Return the (x, y) coordinate for the center point of the cell that contains the specified text.  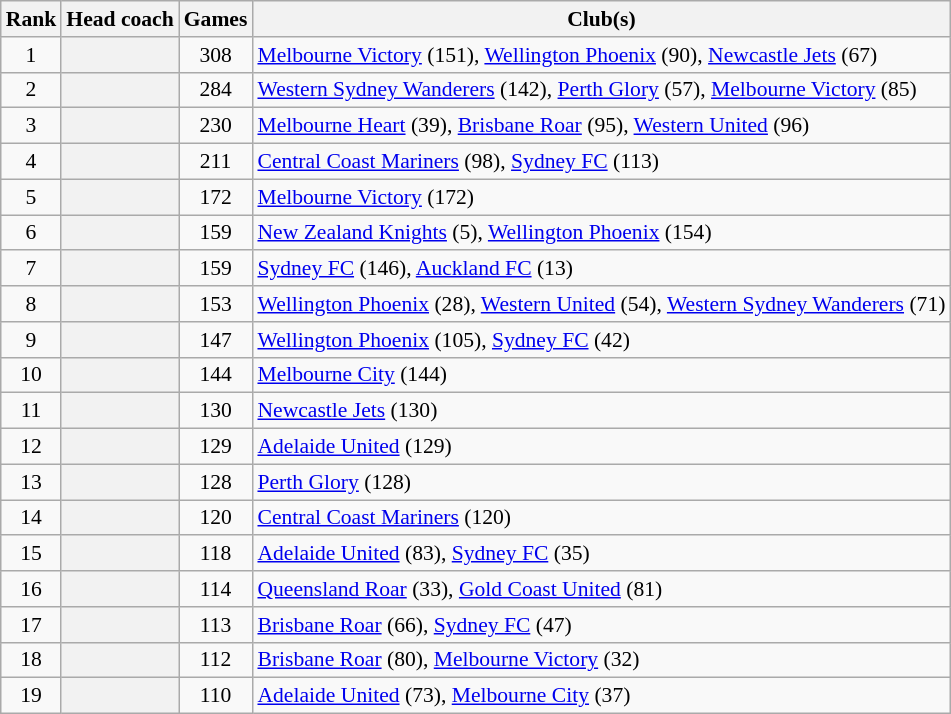
12 (32, 447)
Melbourne City (144) (601, 375)
16 (32, 589)
144 (216, 375)
7 (32, 269)
Central Coast Mariners (120) (601, 518)
10 (32, 375)
New Zealand Knights (5), Wellington Phoenix (154) (601, 233)
Melbourne Heart (39), Brisbane Roar (95), Western United (96) (601, 126)
11 (32, 411)
Newcastle Jets (130) (601, 411)
Melbourne Victory (172) (601, 197)
18 (32, 660)
Sydney FC (146), Auckland FC (13) (601, 269)
284 (216, 90)
19 (32, 696)
3 (32, 126)
Adelaide United (129) (601, 447)
Adelaide United (83), Sydney FC (35) (601, 554)
15 (32, 554)
13 (32, 482)
147 (216, 340)
9 (32, 340)
129 (216, 447)
112 (216, 660)
Central Coast Mariners (98), Sydney FC (113) (601, 162)
Wellington Phoenix (105), Sydney FC (42) (601, 340)
153 (216, 304)
230 (216, 126)
130 (216, 411)
Queensland Roar (33), Gold Coast United (81) (601, 589)
Adelaide United (73), Melbourne City (37) (601, 696)
14 (32, 518)
2 (32, 90)
128 (216, 482)
Brisbane Roar (80), Melbourne Victory (32) (601, 660)
17 (32, 625)
6 (32, 233)
Club(s) (601, 19)
Games (216, 19)
211 (216, 162)
113 (216, 625)
118 (216, 554)
Rank (32, 19)
Perth Glory (128) (601, 482)
5 (32, 197)
1 (32, 55)
110 (216, 696)
Melbourne Victory (151), Wellington Phoenix (90), Newcastle Jets (67) (601, 55)
4 (32, 162)
Brisbane Roar (66), Sydney FC (47) (601, 625)
308 (216, 55)
Wellington Phoenix (28), Western United (54), Western Sydney Wanderers (71) (601, 304)
120 (216, 518)
8 (32, 304)
172 (216, 197)
114 (216, 589)
Western Sydney Wanderers (142), Perth Glory (57), Melbourne Victory (85) (601, 90)
Head coach (120, 19)
